Return the (x, y) coordinate for the center point of the cell that contains the specified text.  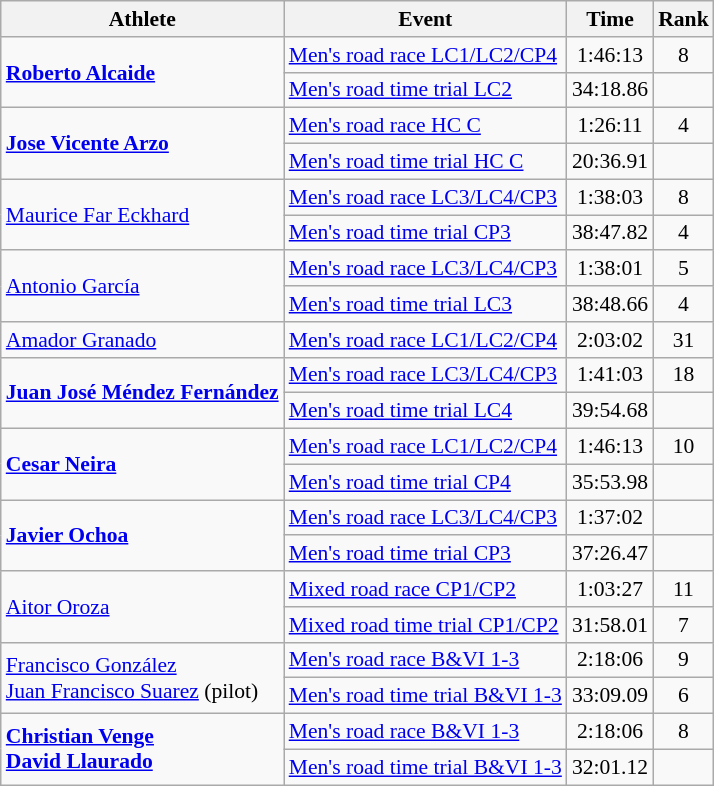
Men's road time trial HC C (426, 162)
31:58.01 (610, 625)
1:26:11 (610, 126)
Time (610, 19)
Francisco González Juan Francisco Suarez (pilot) (142, 678)
31 (684, 340)
Maurice Far Eckhard (142, 214)
9 (684, 660)
37:26.47 (610, 554)
1:38:03 (610, 197)
Juan José Méndez Fernández (142, 392)
Aitor Oroza (142, 606)
5 (684, 269)
1:03:27 (610, 589)
Roberto Alcaide (142, 72)
Men's road time trial LC4 (426, 411)
Cesar Neira (142, 464)
Men's road race HC C (426, 126)
33:09.09 (610, 696)
20:36.91 (610, 162)
35:53.98 (610, 482)
Mixed road race CP1/CP2 (426, 589)
Mixed road time trial CP1/CP2 (426, 625)
Men's road time trial CP4 (426, 482)
39:54.68 (610, 411)
Antonio García (142, 286)
10 (684, 447)
34:18.86 (610, 90)
Men's road time trial LC3 (426, 304)
1:41:03 (610, 375)
Jose Vicente Arzo (142, 144)
7 (684, 625)
32:01.12 (610, 767)
Amador Granado (142, 340)
1:38:01 (610, 269)
18 (684, 375)
Athlete (142, 19)
Javier Ochoa (142, 536)
6 (684, 696)
Event (426, 19)
38:47.82 (610, 233)
38:48.66 (610, 304)
11 (684, 589)
1:37:02 (610, 518)
Men's road time trial LC2 (426, 90)
2:03:02 (610, 340)
Christian Venge David Llaurado (142, 750)
Rank (684, 19)
